Determine the [x, y] coordinate at the center of the cell enclosing the given text.  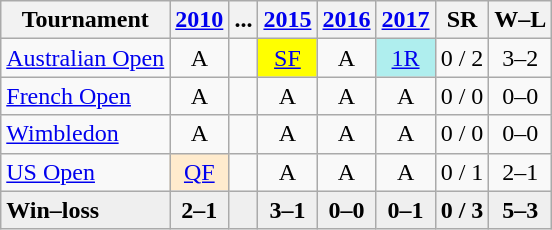
2010 [200, 20]
W–L [520, 20]
French Open [86, 96]
3–1 [288, 210]
0–1 [406, 210]
1R [406, 58]
SR [462, 20]
3–2 [520, 58]
... [244, 20]
SF [288, 58]
0 / 1 [462, 172]
5–3 [520, 210]
Tournament [86, 20]
Australian Open [86, 58]
0 / 2 [462, 58]
2017 [406, 20]
QF [200, 172]
Wimbledon [86, 134]
2016 [346, 20]
US Open [86, 172]
2015 [288, 20]
0 / 3 [462, 210]
Win–loss [86, 210]
